Scan for the cell matching the given text and deliver its [x, y] coordinate at center. 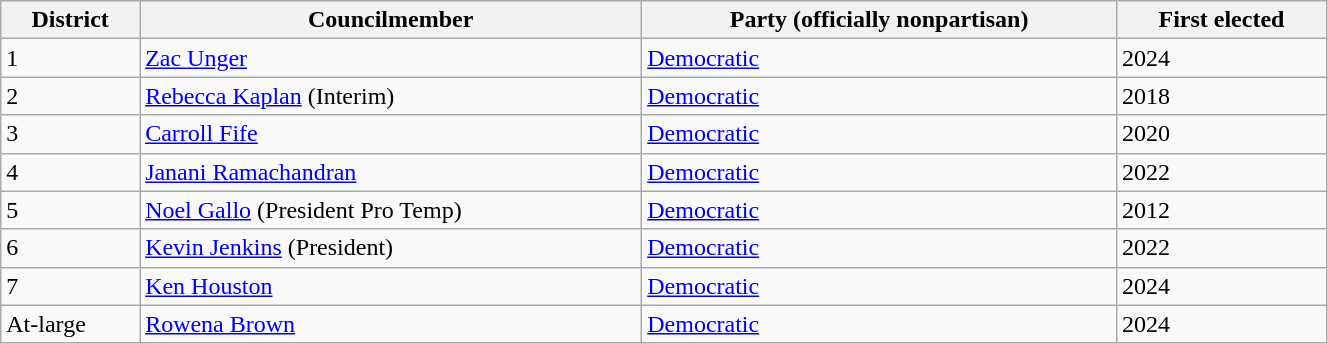
3 [70, 134]
2012 [1221, 210]
7 [70, 286]
Ken Houston [391, 286]
Noel Gallo (President Pro Temp) [391, 210]
Councilmember [391, 20]
Rebecca Kaplan (Interim) [391, 96]
1 [70, 58]
Carroll Fife [391, 134]
Kevin Jenkins (President) [391, 248]
District [70, 20]
2 [70, 96]
5 [70, 210]
At-large [70, 324]
Party (officially nonpartisan) [880, 20]
4 [70, 172]
First elected [1221, 20]
Janani Ramachandran [391, 172]
2020 [1221, 134]
Rowena Brown [391, 324]
Zac Unger [391, 58]
2018 [1221, 96]
6 [70, 248]
